Search for the cell housing the specified text and yield its (x, y) center coordinate. 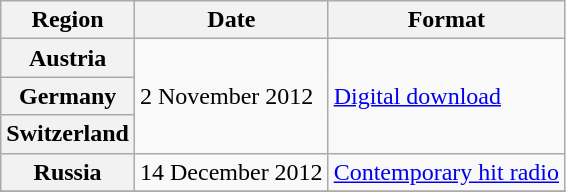
Russia (68, 172)
Austria (68, 58)
2 November 2012 (231, 96)
Region (68, 20)
Contemporary hit radio (446, 172)
Date (231, 20)
Digital download (446, 96)
Format (446, 20)
14 December 2012 (231, 172)
Germany (68, 96)
Switzerland (68, 134)
